Output the (X, Y) coordinate of the center of the cell containing the given text.  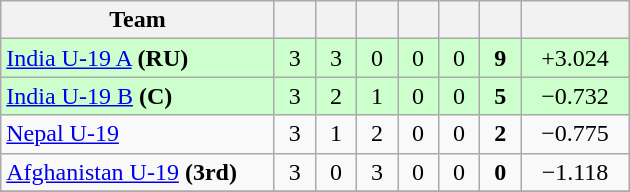
Nepal U-19 (138, 134)
−1.118 (576, 172)
India U-19 B (C) (138, 96)
Afghanistan U-19 (3rd) (138, 172)
+3.024 (576, 58)
5 (500, 96)
India U-19 A (RU) (138, 58)
9 (500, 58)
−0.732 (576, 96)
−0.775 (576, 134)
Team (138, 20)
